From the cell containing the given text, extract its center point as (X, Y) coordinate. 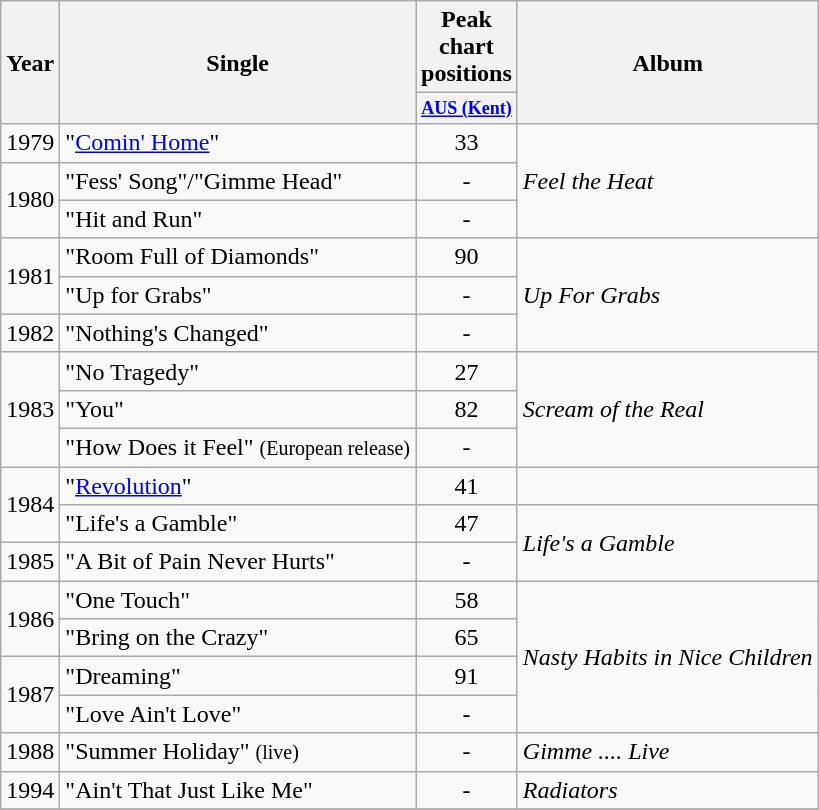
"Room Full of Diamonds" (238, 257)
1981 (30, 276)
Life's a Gamble (668, 543)
90 (467, 257)
AUS (Kent) (467, 108)
"Dreaming" (238, 676)
"A Bit of Pain Never Hurts" (238, 562)
"Bring on the Crazy" (238, 638)
91 (467, 676)
Single (238, 62)
58 (467, 600)
33 (467, 143)
Year (30, 62)
1986 (30, 619)
"Ain't That Just Like Me" (238, 790)
1984 (30, 505)
1994 (30, 790)
"Love Ain't Love" (238, 714)
Nasty Habits in Nice Children (668, 657)
82 (467, 409)
1982 (30, 333)
27 (467, 371)
1985 (30, 562)
1987 (30, 695)
"Fess' Song"/"Gimme Head" (238, 181)
1983 (30, 409)
"You" (238, 409)
"Summer Holiday" (live) (238, 752)
1979 (30, 143)
"Nothing's Changed" (238, 333)
Radiators (668, 790)
1980 (30, 200)
41 (467, 486)
47 (467, 524)
"How Does it Feel" (European release) (238, 447)
Scream of the Real (668, 409)
"Revolution" (238, 486)
"Comin' Home" (238, 143)
Up For Grabs (668, 295)
"Hit and Run" (238, 219)
Peak chart positions (467, 47)
Album (668, 62)
65 (467, 638)
"Life's a Gamble" (238, 524)
Gimme .... Live (668, 752)
"No Tragedy" (238, 371)
1988 (30, 752)
"Up for Grabs" (238, 295)
"One Touch" (238, 600)
Feel the Heat (668, 181)
